For the text-containing cell, return its midpoint in [X, Y] coordinate format. 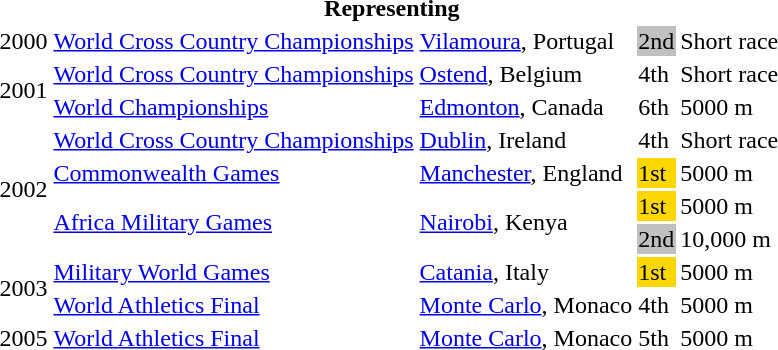
Commonwealth Games [234, 173]
World Championships [234, 107]
6th [656, 107]
Africa Military Games [234, 222]
Vilamoura, Portugal [526, 41]
Military World Games [234, 272]
Nairobi, Kenya [526, 222]
Edmonton, Canada [526, 107]
Catania, Italy [526, 272]
Dublin, Ireland [526, 140]
World Athletics Final [234, 305]
Manchester, England [526, 173]
Ostend, Belgium [526, 74]
Monte Carlo, Monaco [526, 305]
